Identify which cell holds the provided text, then report its (x, y) central coordinate. 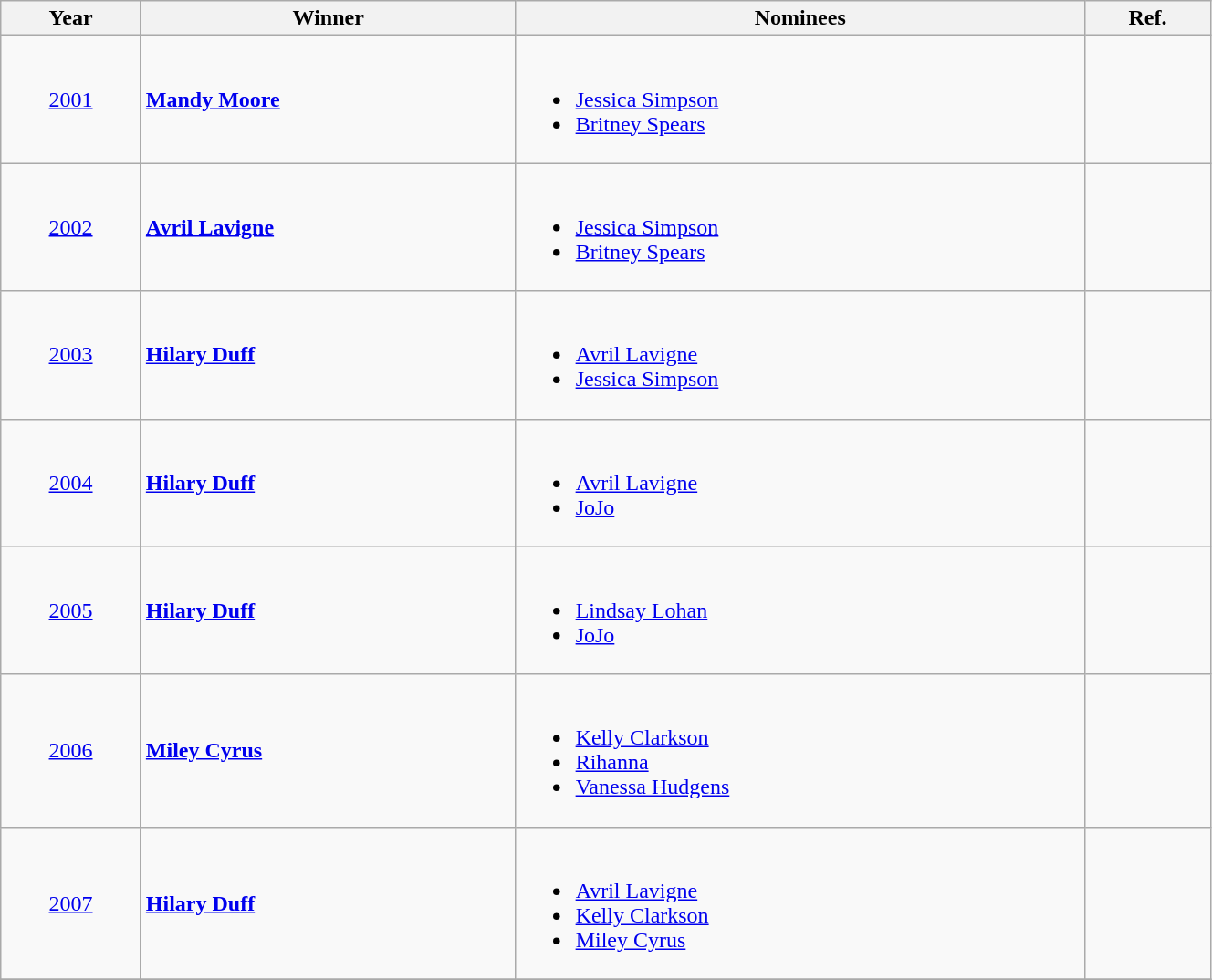
2004 (71, 483)
2005 (71, 610)
Avril Lavigne (329, 227)
2001 (71, 99)
Winner (329, 18)
Mandy Moore (329, 99)
2002 (71, 227)
Nominees (799, 18)
Lindsay LohanJoJo (799, 610)
2007 (71, 903)
Kelly ClarksonRihannaVanessa Hudgens (799, 750)
2006 (71, 750)
Year (71, 18)
Avril LavigneKelly ClarksonMiley Cyrus (799, 903)
Ref. (1147, 18)
Avril LavigneJessica Simpson (799, 355)
Avril LavigneJoJo (799, 483)
2003 (71, 355)
Miley Cyrus (329, 750)
